Return the (x, y) coordinate for the center point of the cell that contains the specified text.  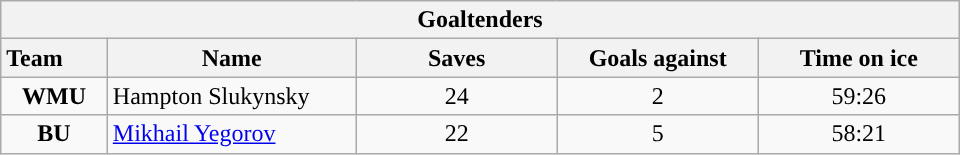
58:21 (858, 134)
5 (658, 134)
Team (54, 58)
Saves (456, 58)
22 (456, 134)
Mikhail Yegorov (232, 134)
Name (232, 58)
Time on ice (858, 58)
BU (54, 134)
Goaltenders (480, 20)
24 (456, 96)
Goals against (658, 58)
Hampton Slukynsky (232, 96)
WMU (54, 96)
2 (658, 96)
59:26 (858, 96)
